Find where the given text appears and provide that cell's center as (x, y) coordinate. 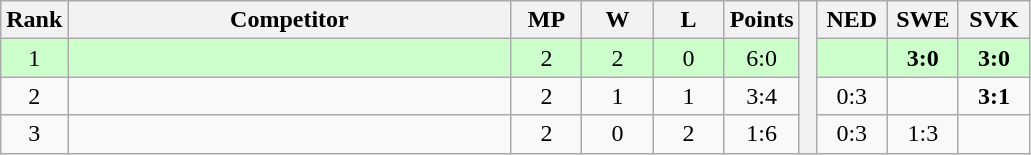
Competitor (290, 20)
3:4 (762, 96)
MP (546, 20)
SWE (922, 20)
6:0 (762, 58)
NED (852, 20)
SVK (994, 20)
3 (34, 134)
1:6 (762, 134)
Rank (34, 20)
1:3 (922, 134)
Points (762, 20)
W (618, 20)
3:1 (994, 96)
L (688, 20)
